Provide the [X, Y] coordinate of the cell's center where the given text is located.  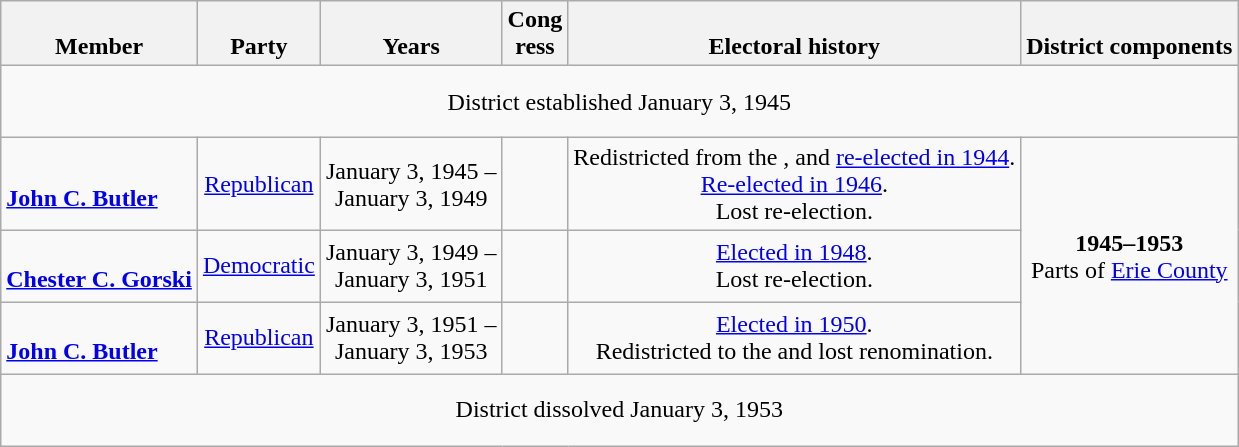
Elected in 1950.Redistricted to the and lost renomination. [794, 338]
Electoral history [794, 34]
Congress [535, 34]
Chester C. Gorski [100, 266]
District dissolved January 3, 1953 [620, 410]
1945–1953Parts of Erie County [1130, 256]
Democratic [258, 266]
January 3, 1945 –January 3, 1949 [411, 184]
January 3, 1951 –January 3, 1953 [411, 338]
District established January 3, 1945 [620, 102]
January 3, 1949 –January 3, 1951 [411, 266]
Years [411, 34]
Elected in 1948.Lost re-election. [794, 266]
Party [258, 34]
Member [100, 34]
Redistricted from the , and re-elected in 1944.Re-elected in 1946.Lost re-election. [794, 184]
District components [1130, 34]
